From the cell containing the given text, extract its center point as (x, y) coordinate. 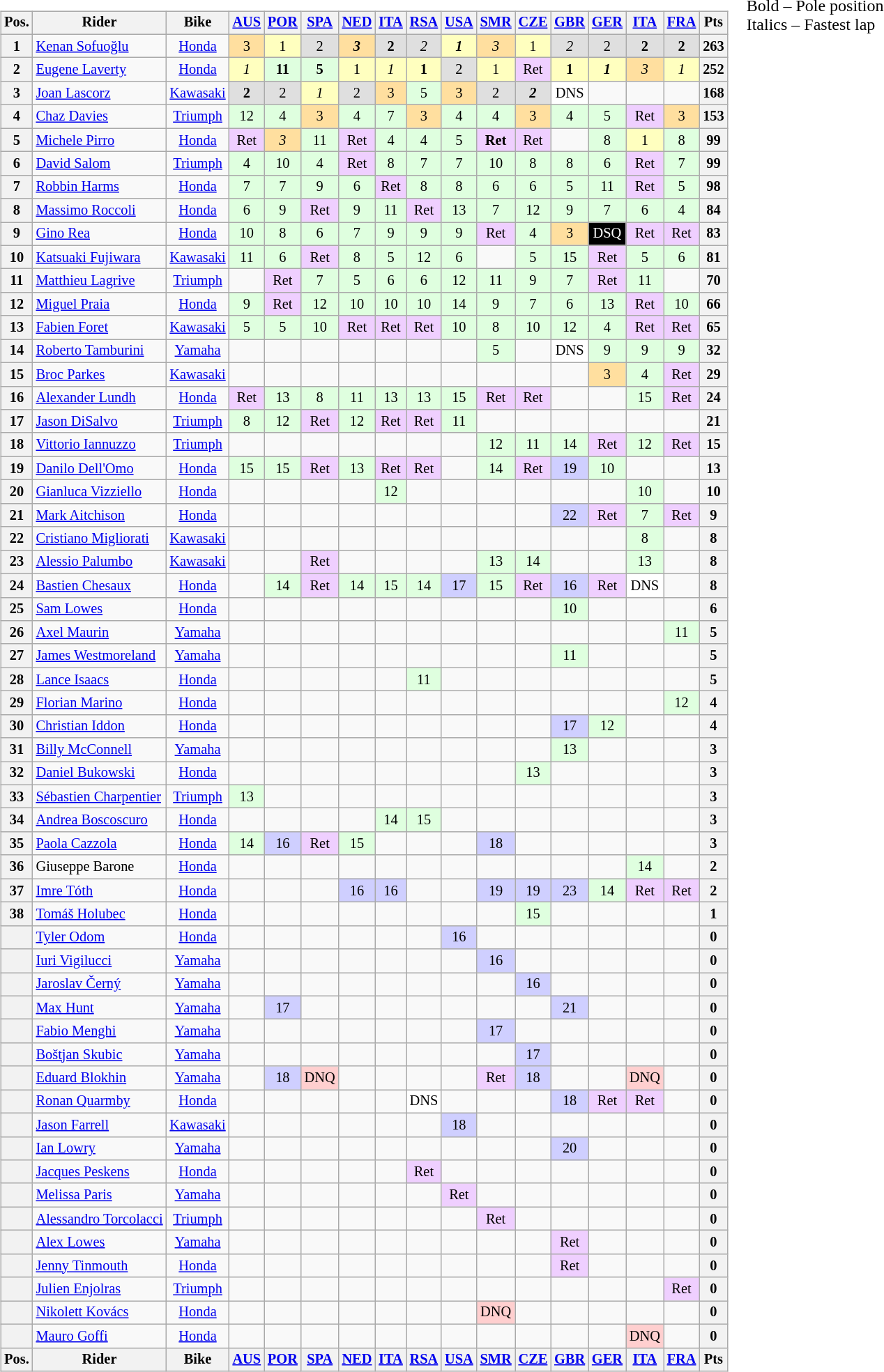
Massimo Roccoli (100, 210)
Kenan Sofuoğlu (100, 46)
Joan Lascorz (100, 93)
263 (713, 46)
35 (17, 844)
Florian Marino (100, 703)
Imre Tóth (100, 891)
Iuri Vigilucci (100, 961)
Billy McConnell (100, 750)
Fabien Foret (100, 327)
Vittorio Iannuzzo (100, 445)
84 (713, 210)
Lance Isaacs (100, 679)
Michele Pirro (100, 140)
Miguel Praia (100, 305)
Tyler Odom (100, 937)
252 (713, 70)
153 (713, 116)
66 (713, 305)
Mark Aitchison (100, 515)
36 (17, 867)
Daniel Bukowski (100, 773)
25 (17, 609)
Jason DiSalvo (100, 422)
Ronan Quarmby (100, 1102)
Gino Rea (100, 234)
70 (713, 281)
Jacques Peskens (100, 1172)
26 (17, 633)
Jaroslav Černý (100, 985)
Andrea Boscoscuro (100, 820)
Paola Cazzola (100, 844)
Ian Lowry (100, 1148)
James Westmoreland (100, 656)
Boštjan Skubic (100, 1055)
David Salom (100, 164)
Max Hunt (100, 1008)
Alessandro Torcolacci (100, 1219)
Julien Enjolras (100, 1289)
Gianluca Vizziello (100, 492)
Mauro Goffi (100, 1336)
33 (17, 796)
Chaz Davies (100, 116)
Danilo Dell'Omo (100, 468)
34 (17, 820)
31 (17, 750)
65 (713, 327)
Alex Lowes (100, 1242)
Eugene Laverty (100, 70)
Bastien Chesaux (100, 585)
Eduard Blokhin (100, 1078)
Tomáš Holubec (100, 914)
Giuseppe Barone (100, 867)
Robbin Harms (100, 187)
83 (713, 234)
Katsuaki Fujiwara (100, 257)
Cristiano Migliorati (100, 539)
81 (713, 257)
Fabio Menghi (100, 1031)
Christian Iddon (100, 726)
28 (17, 679)
Alessio Palumbo (100, 562)
Broc Parkes (100, 374)
Matthieu Lagrive (100, 281)
Jason Farrell (100, 1125)
27 (17, 656)
Alexander Lundh (100, 398)
Jenny Tinmouth (100, 1265)
Sébastien Charpentier (100, 796)
37 (17, 891)
Axel Maurin (100, 633)
Roberto Tamburini (100, 351)
168 (713, 93)
38 (17, 914)
98 (713, 187)
DSQ (607, 234)
30 (17, 726)
Nikolett Kovács (100, 1313)
Sam Lowes (100, 609)
Melissa Paris (100, 1195)
